Extract the (X, Y) coordinate from the center of the cell holding the provided text.  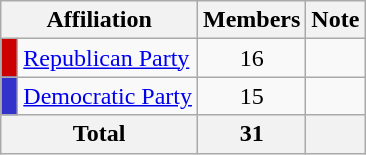
Members (251, 20)
15 (251, 96)
Democratic Party (108, 96)
Affiliation (100, 20)
Total (100, 134)
31 (251, 134)
Note (336, 20)
16 (251, 58)
Republican Party (108, 58)
